For the text-containing cell, return its midpoint in [X, Y] coordinate format. 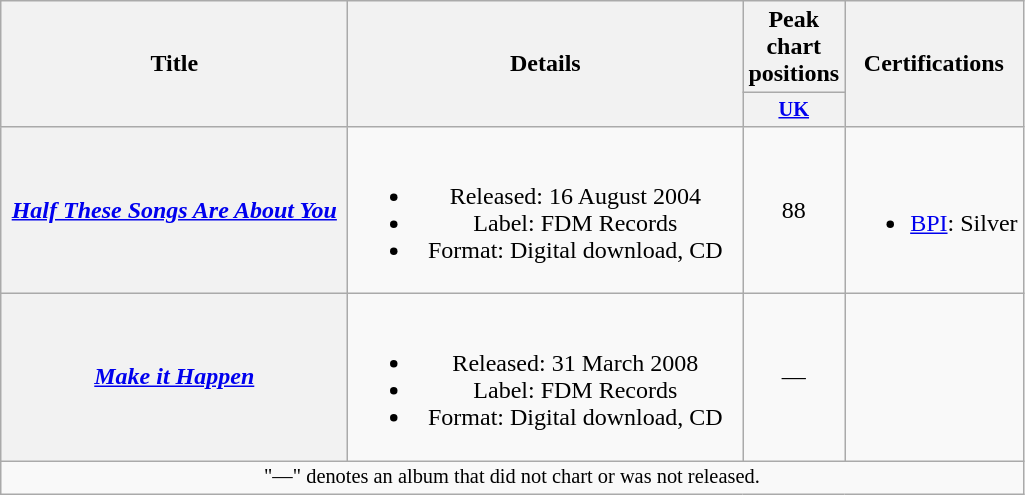
Half These Songs Are About You [174, 210]
UK [794, 110]
Title [174, 64]
Released: 31 March 2008Label: FDM RecordsFormat: Digital download, CD [546, 378]
Released: 16 August 2004Label: FDM RecordsFormat: Digital download, CD [546, 210]
88 [794, 210]
Peak chart positions [794, 47]
— [794, 378]
"—" denotes an album that did not chart or was not released. [512, 478]
Details [546, 64]
BPI: Silver [934, 210]
Make it Happen [174, 378]
Certifications [934, 64]
